For the text-containing cell, return its midpoint in [x, y] coordinate format. 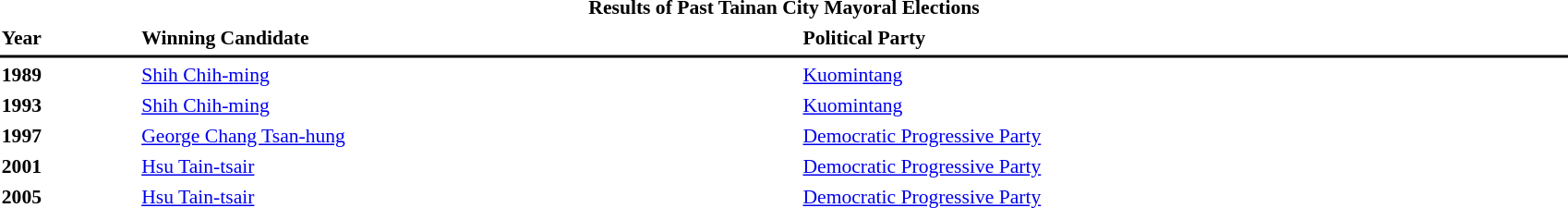
1993 [68, 105]
George Chang Tsan-hung [469, 136]
Winning Candidate [469, 38]
Year [68, 38]
2001 [68, 166]
1989 [68, 75]
Political Party [1185, 38]
Hsu Tain-tsair [469, 166]
1997 [68, 136]
